Capture the cell that displays the provided text and extract its [X, Y] central coordinate. 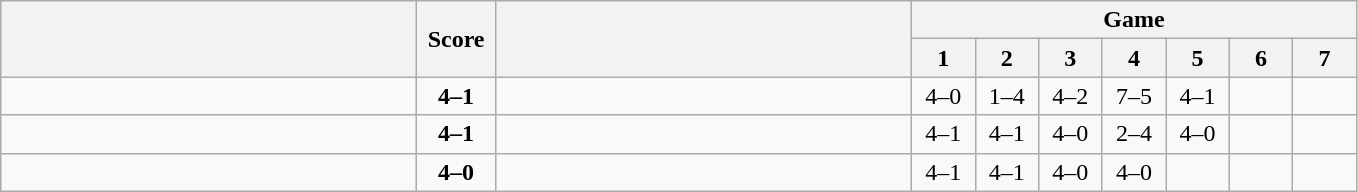
2–4 [1134, 134]
Game [1134, 20]
5 [1198, 58]
Score [456, 39]
1–4 [1007, 96]
7–5 [1134, 96]
1 [943, 58]
4–2 [1071, 96]
7 [1325, 58]
6 [1261, 58]
3 [1071, 58]
4 [1134, 58]
2 [1007, 58]
